Find where the given text appears and provide that cell's center as [x, y] coordinate. 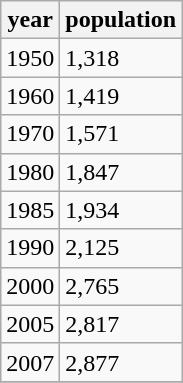
2,125 [121, 248]
1990 [30, 248]
1,318 [121, 58]
year [30, 20]
1960 [30, 96]
1,419 [121, 96]
1985 [30, 210]
2005 [30, 324]
1950 [30, 58]
2,877 [121, 362]
1,847 [121, 172]
1,571 [121, 134]
2007 [30, 362]
2,765 [121, 286]
1970 [30, 134]
1980 [30, 172]
1,934 [121, 210]
2,817 [121, 324]
2000 [30, 286]
population [121, 20]
